Detect which cell encompasses the target text, then output its [x, y] center coordinate. 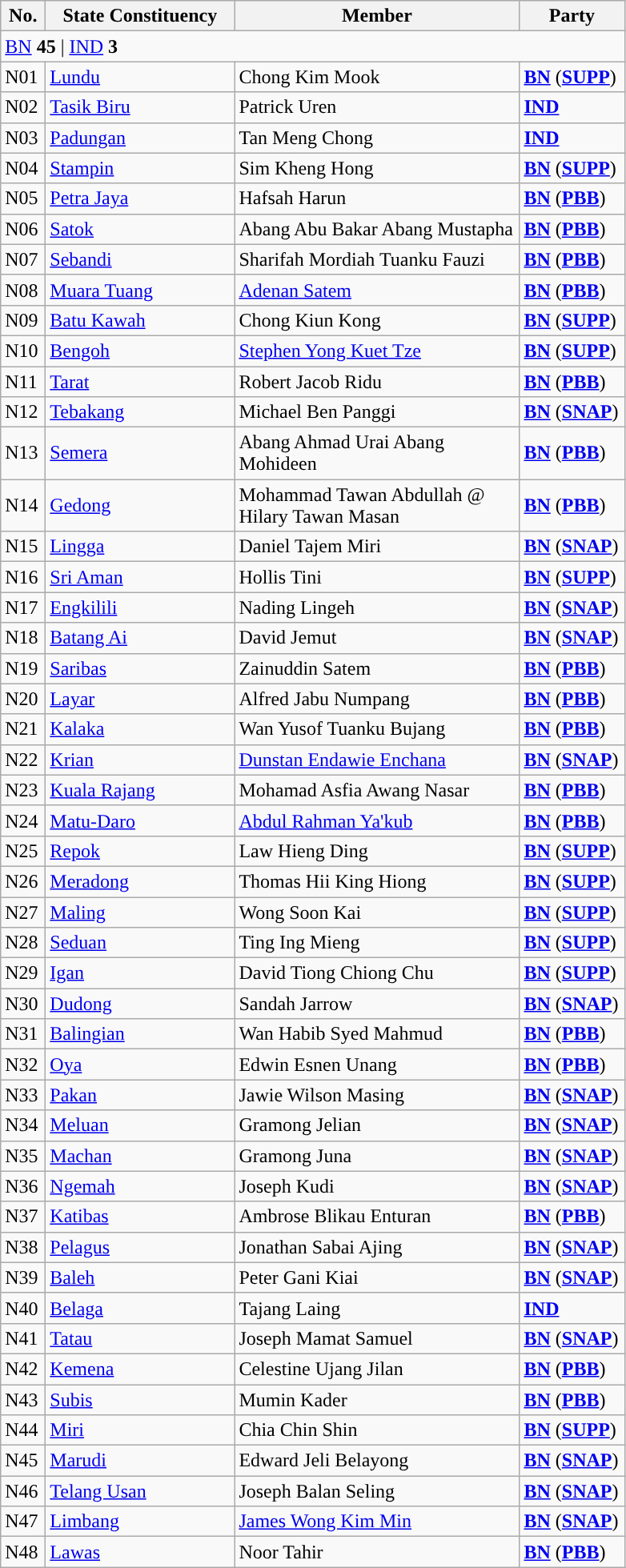
Abdul Rahman Ya'kub [377, 820]
N19 [23, 668]
Batang Ai [140, 638]
N31 [23, 1034]
Lundu [140, 77]
Sandah Jarrow [377, 1004]
Sri Aman [140, 577]
Matu-Daro [140, 820]
N01 [23, 77]
Telang Usan [140, 1491]
N05 [23, 199]
Baleh [140, 1277]
Satok [140, 229]
James Wong Kim Min [377, 1522]
Peter Gani Kiai [377, 1277]
N03 [23, 138]
Joseph Balan Seling [377, 1491]
Gramong Juna [377, 1156]
Abang Abu Bakar Abang Mustapha [377, 229]
N23 [23, 790]
Lingga [140, 547]
Saribas [140, 668]
N10 [23, 351]
Tebakang [140, 412]
N44 [23, 1430]
N32 [23, 1065]
Kuala Rajang [140, 790]
Gedong [140, 506]
Chong Kim Mook [377, 77]
N08 [23, 290]
Chia Chin Shin [377, 1430]
Igan [140, 973]
Maling [140, 912]
Hafsah Harun [377, 199]
Chong Kiun Kong [377, 320]
Ambrose Blikau Enturan [377, 1217]
Batu Kawah [140, 320]
N16 [23, 577]
Layar [140, 699]
N46 [23, 1491]
Balingian [140, 1034]
Krian [140, 760]
N45 [23, 1461]
N12 [23, 412]
N04 [23, 168]
Petra Jaya [140, 199]
Muara Tuang [140, 290]
N24 [23, 820]
Thomas Hii King Hiong [377, 881]
Kemena [140, 1369]
Wan Habib Syed Mahmud [377, 1034]
N48 [23, 1552]
Hollis Tini [377, 577]
N40 [23, 1308]
Seduan [140, 943]
N15 [23, 547]
Party [572, 16]
Lawas [140, 1552]
Daniel Tajem Miri [377, 547]
Pelagus [140, 1247]
Edward Jeli Belayong [377, 1461]
Tasik Biru [140, 107]
State Constituency [140, 16]
Miri [140, 1430]
Alfred Jabu Numpang [377, 699]
N41 [23, 1338]
Nading Lingeh [377, 608]
N22 [23, 760]
David Tiong Chiong Chu [377, 973]
N11 [23, 382]
N28 [23, 943]
N47 [23, 1522]
Sim Kheng Hong [377, 168]
Kalaka [140, 729]
N38 [23, 1247]
Noor Tahir [377, 1552]
N43 [23, 1400]
Dunstan Endawie Enchana [377, 760]
Bengoh [140, 351]
N30 [23, 1004]
N02 [23, 107]
N26 [23, 881]
N18 [23, 638]
Ting Ing Mieng [377, 943]
N42 [23, 1369]
N34 [23, 1125]
Pakan [140, 1095]
Sharifah Mordiah Tuanku Fauzi [377, 259]
Law Hieng Ding [377, 851]
Zainuddin Satem [377, 668]
Ngemah [140, 1186]
N14 [23, 506]
Wan Yusof Tuanku Bujang [377, 729]
BN 45 | IND 3 [312, 46]
Subis [140, 1400]
Tarat [140, 382]
Tatau [140, 1338]
Adenan Satem [377, 290]
Stampin [140, 168]
Sebandi [140, 259]
David Jemut [377, 638]
Meluan [140, 1125]
Mumin Kader [377, 1400]
N07 [23, 259]
N36 [23, 1186]
No. [23, 16]
Marudi [140, 1461]
Semera [140, 453]
Tan Meng Chong [377, 138]
Tajang Laing [377, 1308]
Stephen Yong Kuet Tze [377, 351]
Gramong Jelian [377, 1125]
Joseph Mamat Samuel [377, 1338]
Dudong [140, 1004]
Joseph Kudi [377, 1186]
Celestine Ujang Jilan [377, 1369]
Mohammad Tawan Abdullah @ Hilary Tawan Masan [377, 506]
Meradong [140, 881]
Jonathan Sabai Ajing [377, 1247]
N13 [23, 453]
N27 [23, 912]
N37 [23, 1217]
N35 [23, 1156]
N33 [23, 1095]
Engkilili [140, 608]
N25 [23, 851]
N29 [23, 973]
Belaga [140, 1308]
N06 [23, 229]
Jawie Wilson Masing [377, 1095]
Repok [140, 851]
N09 [23, 320]
N21 [23, 729]
N20 [23, 699]
Wong Soon Kai [377, 912]
Member [377, 16]
Limbang [140, 1522]
Edwin Esnen Unang [377, 1065]
Machan [140, 1156]
Oya [140, 1065]
N39 [23, 1277]
N17 [23, 608]
Padungan [140, 138]
Robert Jacob Ridu [377, 382]
Michael Ben Panggi [377, 412]
Abang Ahmad Urai Abang Mohideen [377, 453]
Patrick Uren [377, 107]
Katibas [140, 1217]
Mohamad Asfia Awang Nasar [377, 790]
